Locate the cell with the specified text and output its (x, y) center coordinate. 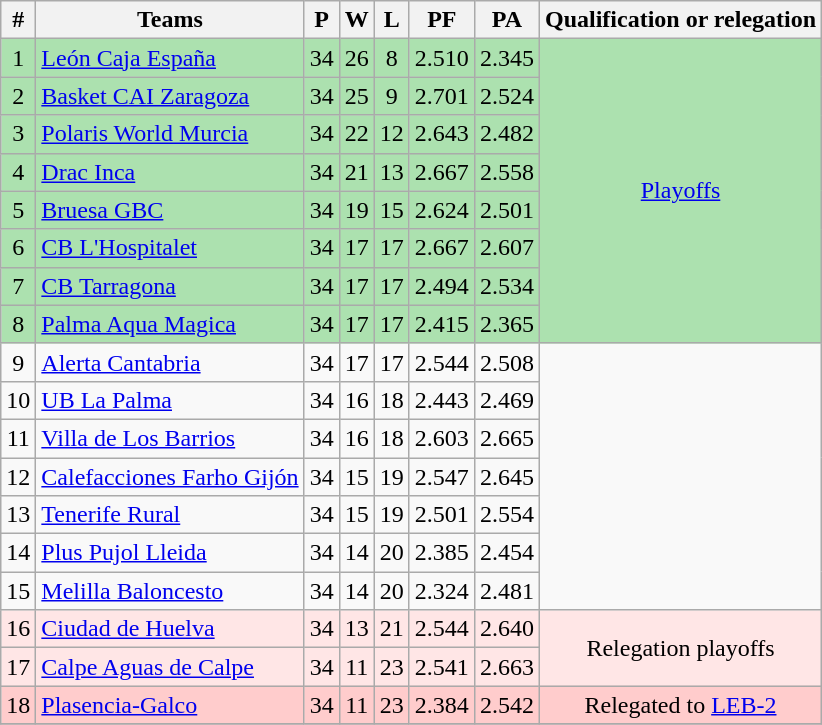
Palma Aqua Magica (170, 324)
2.645 (506, 477)
2.365 (506, 324)
2.603 (442, 438)
León Caja España (170, 58)
2.607 (506, 248)
2 (18, 96)
2.494 (442, 286)
6 (18, 248)
22 (356, 134)
2.384 (442, 705)
Ciudad de Huelva (170, 629)
# (18, 20)
Polaris World Murcia (170, 134)
25 (356, 96)
PA (506, 20)
Tenerife Rural (170, 515)
5 (18, 210)
2.663 (506, 667)
2.481 (506, 591)
10 (18, 400)
2.508 (506, 362)
26 (356, 58)
2.534 (506, 286)
2.624 (442, 210)
2.345 (506, 58)
Drac Inca (170, 172)
L (392, 20)
2.665 (506, 438)
W (356, 20)
Alerta Cantabria (170, 362)
2.541 (442, 667)
CB L'Hospitalet (170, 248)
2.640 (506, 629)
2.324 (442, 591)
2.524 (506, 96)
PF (442, 20)
2.385 (442, 553)
3 (18, 134)
UB La Palma (170, 400)
2.510 (442, 58)
P (322, 20)
2.554 (506, 515)
2.542 (506, 705)
Playoffs (680, 191)
2.469 (506, 400)
7 (18, 286)
Plus Pujol Lleida (170, 553)
2.415 (442, 324)
Calefacciones Farho Gijón (170, 477)
Bruesa GBC (170, 210)
Relegated to LEB-2 (680, 705)
Plasencia-Galco (170, 705)
2.454 (506, 553)
2.443 (442, 400)
Relegation playoffs (680, 648)
Qualification or relegation (680, 20)
2.482 (506, 134)
1 (18, 58)
2.643 (442, 134)
4 (18, 172)
Teams (170, 20)
2.547 (442, 477)
2.558 (506, 172)
CB Tarragona (170, 286)
Melilla Baloncesto (170, 591)
2.701 (442, 96)
Villa de Los Barrios (170, 438)
Basket CAI Zaragoza (170, 96)
Calpe Aguas de Calpe (170, 667)
